For the text-containing cell, return its midpoint in [X, Y] coordinate format. 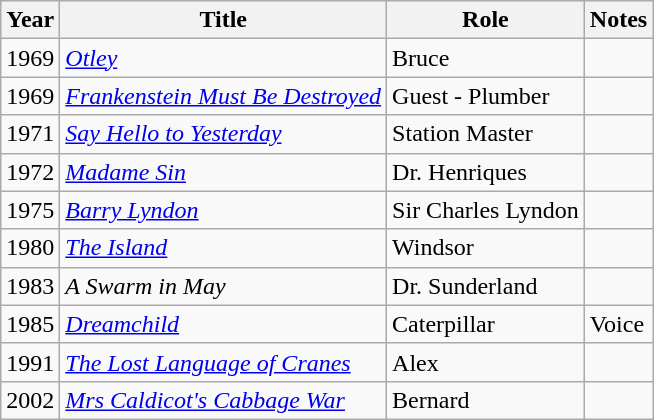
Dreamchild [224, 324]
Notes [618, 20]
Dr. Henriques [486, 172]
1991 [30, 362]
1983 [30, 286]
Year [30, 20]
Mrs Caldicot's Cabbage War [224, 400]
1985 [30, 324]
The Island [224, 248]
Bernard [486, 400]
Windsor [486, 248]
1972 [30, 172]
Role [486, 20]
1971 [30, 134]
Caterpillar [486, 324]
Frankenstein Must Be Destroyed [224, 96]
1975 [30, 210]
2002 [30, 400]
Title [224, 20]
Otley [224, 58]
1980 [30, 248]
Madame Sin [224, 172]
Alex [486, 362]
Guest - Plumber [486, 96]
Dr. Sunderland [486, 286]
Sir Charles Lyndon [486, 210]
Barry Lyndon [224, 210]
Voice [618, 324]
Say Hello to Yesterday [224, 134]
Station Master [486, 134]
Bruce [486, 58]
A Swarm in May [224, 286]
The Lost Language of Cranes [224, 362]
